For the text-containing cell, return its midpoint in (x, y) coordinate format. 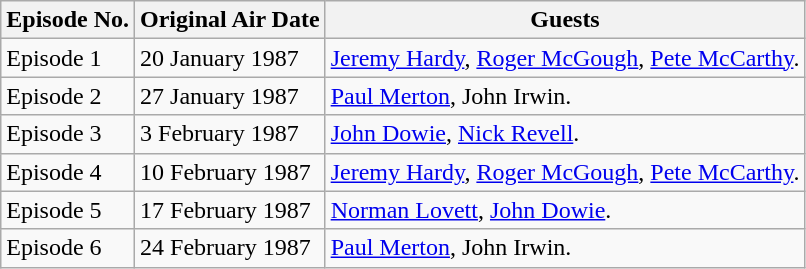
Episode 4 (68, 172)
24 February 1987 (230, 248)
John Dowie, Nick Revell. (565, 134)
Guests (565, 20)
Episode 3 (68, 134)
Episode 1 (68, 58)
Episode 6 (68, 248)
Episode 5 (68, 210)
20 January 1987 (230, 58)
17 February 1987 (230, 210)
Original Air Date (230, 20)
3 February 1987 (230, 134)
Episode No. (68, 20)
10 February 1987 (230, 172)
Episode 2 (68, 96)
Norman Lovett, John Dowie. (565, 210)
27 January 1987 (230, 96)
